Determine the [X, Y] coordinate at the center of the cell enclosing the given text.  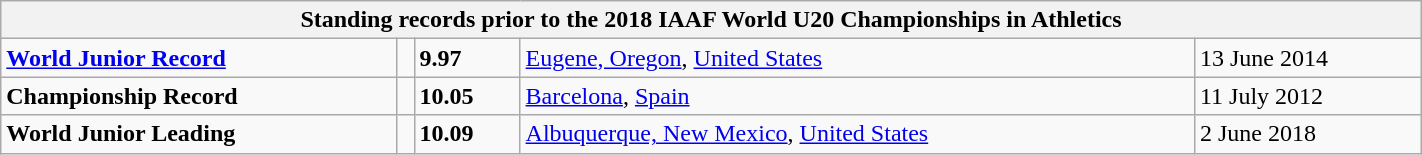
Standing records prior to the 2018 IAAF World U20 Championships in Athletics [711, 20]
Barcelona, Spain [857, 96]
Eugene, Oregon, United States [857, 58]
Championship Record [198, 96]
2 June 2018 [1308, 134]
Albuquerque, New Mexico, United States [857, 134]
11 July 2012 [1308, 96]
World Junior Leading [198, 134]
13 June 2014 [1308, 58]
10.05 [467, 96]
10.09 [467, 134]
9.97 [467, 58]
World Junior Record [198, 58]
